From the cell containing the given text, extract its center point as [X, Y] coordinate. 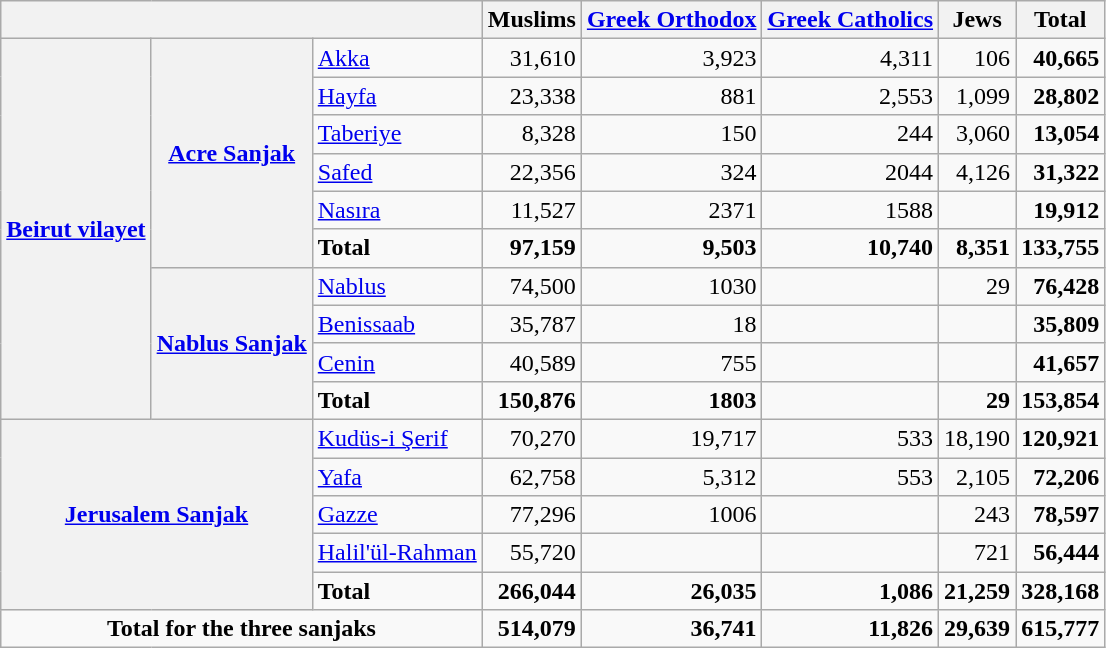
41,657 [1060, 362]
1588 [850, 210]
19,717 [672, 438]
3,060 [978, 134]
Jews [978, 20]
72,206 [1060, 477]
Greek Orthodox [672, 20]
755 [672, 362]
120,921 [1060, 438]
324 [672, 172]
106 [978, 58]
21,259 [978, 591]
56,444 [1060, 553]
Jerusalem Sanjak [157, 514]
35,809 [1060, 324]
3,923 [672, 58]
31,322 [1060, 172]
615,777 [1060, 629]
328,168 [1060, 591]
Gazze [397, 515]
1,099 [978, 96]
4,311 [850, 58]
13,054 [1060, 134]
Kudüs-i Şerif [397, 438]
Nasıra [397, 210]
2371 [672, 210]
26,035 [672, 591]
2,105 [978, 477]
Yafa [397, 477]
40,665 [1060, 58]
28,802 [1060, 96]
74,500 [532, 286]
Hayfa [397, 96]
153,854 [1060, 400]
1803 [672, 400]
11,527 [532, 210]
133,755 [1060, 248]
Greek Catholics [850, 20]
18 [672, 324]
22,356 [532, 172]
23,338 [532, 96]
Halil'ül-Rahman [397, 553]
1,086 [850, 591]
Muslims [532, 20]
266,044 [532, 591]
Benissaab [397, 324]
29,639 [978, 629]
2044 [850, 172]
40,589 [532, 362]
Total for the three sanjaks [242, 629]
1006 [672, 515]
553 [850, 477]
243 [978, 515]
Beirut vilayet [76, 230]
Nablus Sanjak [232, 343]
533 [850, 438]
150 [672, 134]
9,503 [672, 248]
55,720 [532, 553]
1030 [672, 286]
18,190 [978, 438]
150,876 [532, 400]
2,553 [850, 96]
Acre Sanjak [232, 153]
721 [978, 553]
19,912 [1060, 210]
244 [850, 134]
97,159 [532, 248]
Taberiye [397, 134]
36,741 [672, 629]
Akka [397, 58]
35,787 [532, 324]
Safed [397, 172]
77,296 [532, 515]
70,270 [532, 438]
4,126 [978, 172]
514,079 [532, 629]
Cenin [397, 362]
10,740 [850, 248]
8,351 [978, 248]
76,428 [1060, 286]
62,758 [532, 477]
8,328 [532, 134]
78,597 [1060, 515]
5,312 [672, 477]
881 [672, 96]
11,826 [850, 629]
Nablus [397, 286]
31,610 [532, 58]
